Output the [x, y] coordinate of the center of the cell containing the given text.  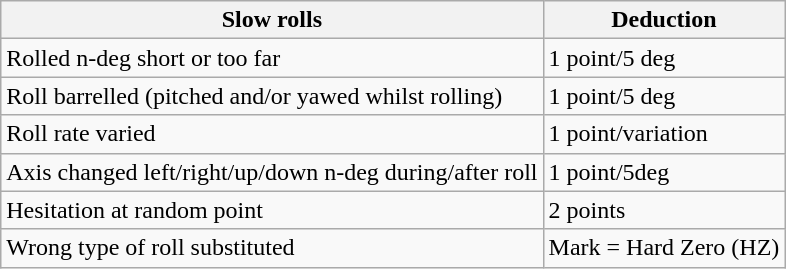
Roll rate varied [272, 134]
Rolled n-deg short or too far [272, 58]
Axis changed left/right/up/down n-deg during/after roll [272, 172]
2 points [664, 210]
Roll barrelled (pitched and/or yawed whilst rolling) [272, 96]
1 point/variation [664, 134]
1 point/5deg [664, 172]
Deduction [664, 20]
Slow rolls [272, 20]
Wrong type of roll substituted [272, 248]
Mark = Hard Zero (HZ) [664, 248]
Hesitation at random point [272, 210]
